Provide the [x, y] coordinate of the cell's center where the given text is located.  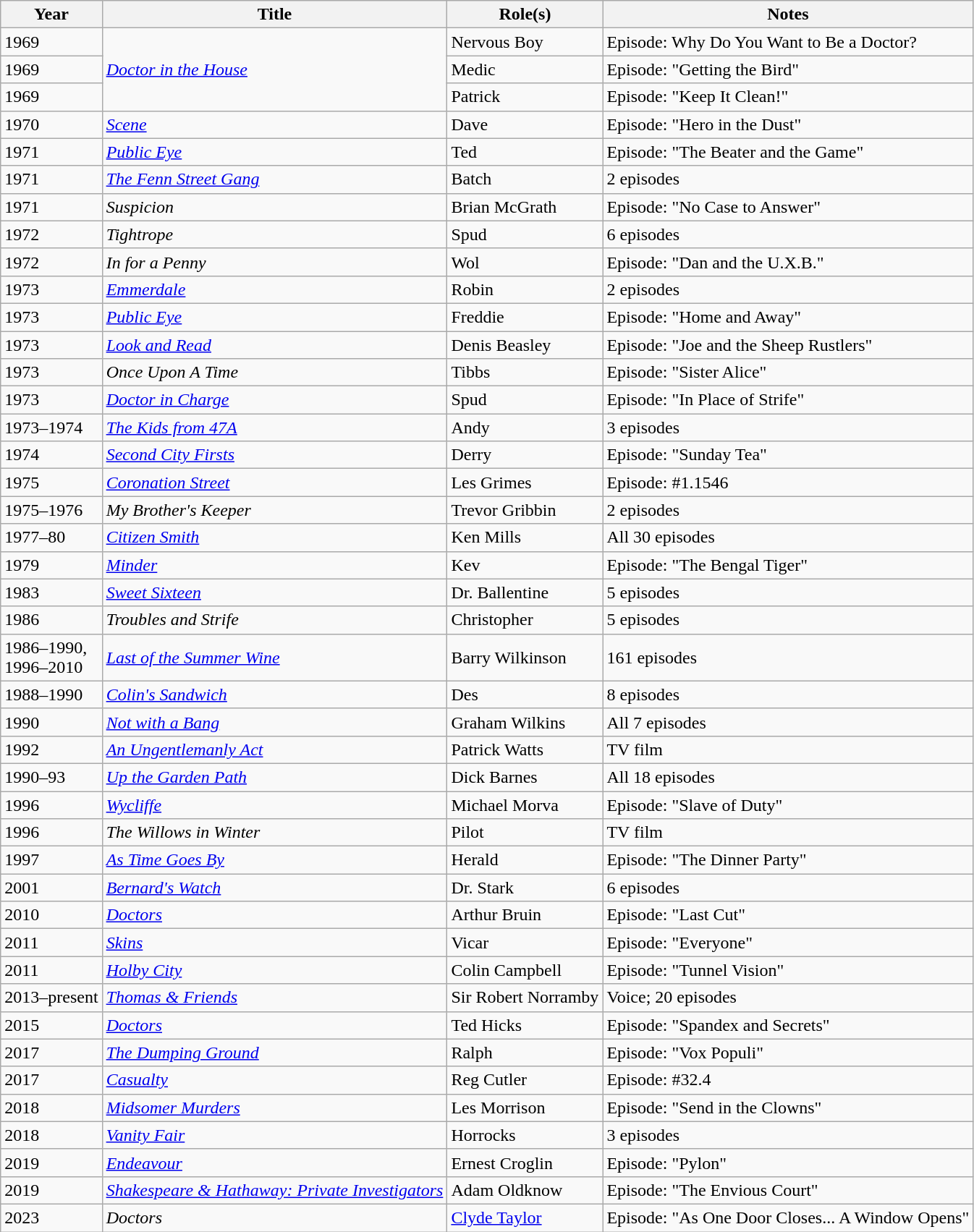
Vanity Fair [275, 1135]
The Kids from 47A [275, 428]
Dr. Ballentine [525, 592]
Tibbs [525, 373]
1986–1990, 1996–2010 [51, 657]
Colin's Sandwich [275, 694]
Medic [525, 69]
Patrick [525, 97]
Episode: "Joe and the Sheep Rustlers" [788, 345]
Ernest Croglin [525, 1163]
Episode: "Slave of Duty" [788, 805]
Shakespeare & Hathaway: Private Investigators [275, 1190]
The Dumping Ground [275, 1053]
Denis Beasley [525, 345]
Coronation Street [275, 483]
2015 [51, 1025]
Casualty [275, 1080]
Sir Robert Norramby [525, 998]
Episode: "Getting the Bird" [788, 69]
Once Upon A Time [275, 373]
Episode: "Spandex and Secrets" [788, 1025]
In for a Penny [275, 262]
1983 [51, 592]
All 7 episodes [788, 722]
Nervous Boy [525, 42]
Trevor Gribbin [525, 510]
Vicar [525, 943]
Freddie [525, 317]
2010 [51, 915]
All 18 episodes [788, 777]
Second City Firsts [275, 455]
Episode: #32.4 [788, 1080]
Les Grimes [525, 483]
As Time Goes By [275, 860]
Episode: "Keep It Clean!" [788, 97]
Look and Read [275, 345]
Dr. Stark [525, 888]
Clyde Taylor [525, 1218]
Voice; 20 episodes [788, 998]
Sweet Sixteen [275, 592]
1990 [51, 722]
Dave [525, 124]
1970 [51, 124]
Episode: "Tunnel Vision" [788, 970]
161 episodes [788, 657]
Dick Barnes [525, 777]
Doctor in Charge [275, 400]
2013–present [51, 998]
Wycliffe [275, 805]
2001 [51, 888]
Colin Campbell [525, 970]
Ralph [525, 1053]
Andy [525, 428]
1988–1990 [51, 694]
Endeavour [275, 1163]
1975 [51, 483]
Herald [525, 860]
Episode: #1.1546 [788, 483]
Wol [525, 262]
The Fenn Street Gang [275, 179]
Reg Cutler [525, 1080]
Emmerdale [275, 289]
Des [525, 694]
Batch [525, 179]
Episode: "Last Cut" [788, 915]
All 30 episodes [788, 538]
Derry [525, 455]
1992 [51, 749]
Graham Wilkins [525, 722]
Episode: "The Dinner Party" [788, 860]
Episode: "No Case to Answer" [788, 207]
Episode: "In Place of Strife" [788, 400]
Episode: "Sunday Tea" [788, 455]
Holby City [275, 970]
1975–1976 [51, 510]
Episode: "Home and Away" [788, 317]
Episode: "The Envious Court" [788, 1190]
Kev [525, 565]
Not with a Bang [275, 722]
Episode: "Everyone" [788, 943]
Bernard's Watch [275, 888]
Episode: "Send in the Clowns" [788, 1108]
Midsomer Murders [275, 1108]
Arthur Bruin [525, 915]
The Willows in Winter [275, 833]
Episode: "Hero in the Dust" [788, 124]
An Ungentlemanly Act [275, 749]
Scene [275, 124]
Citizen Smith [275, 538]
Les Morrison [525, 1108]
Episode: "The Beater and the Game" [788, 152]
Year [51, 14]
1997 [51, 860]
Minder [275, 565]
Ted [525, 152]
Brian McGrath [525, 207]
Pilot [525, 833]
Episode: "Dan and the U.X.B." [788, 262]
Adam Oldknow [525, 1190]
Ted Hicks [525, 1025]
Tightrope [275, 234]
1974 [51, 455]
2023 [51, 1218]
Episode: Why Do You Want to Be a Doctor? [788, 42]
Ken Mills [525, 538]
Michael Morva [525, 805]
Robin [525, 289]
Title [275, 14]
Patrick Watts [525, 749]
Last of the Summer Wine [275, 657]
1977–80 [51, 538]
Skins [275, 943]
Troubles and Strife [275, 620]
Doctor in the House [275, 69]
My Brother's Keeper [275, 510]
1990–93 [51, 777]
Barry Wilkinson [525, 657]
Role(s) [525, 14]
8 episodes [788, 694]
Up the Garden Path [275, 777]
Episode: "Vox Populi" [788, 1053]
Thomas & Friends [275, 998]
1973–1974 [51, 428]
Episode: "The Bengal Tiger" [788, 565]
1986 [51, 620]
1979 [51, 565]
Suspicion [275, 207]
Episode: "As One Door Closes... A Window Opens" [788, 1218]
Episode: "Sister Alice" [788, 373]
Notes [788, 14]
Episode: "Pylon" [788, 1163]
Horrocks [525, 1135]
Christopher [525, 620]
